For the text-containing cell, return its midpoint in [x, y] coordinate format. 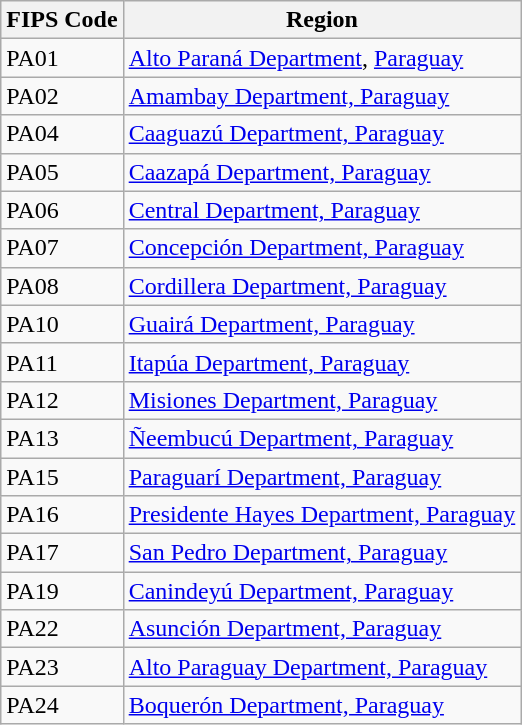
Alto Paraná Department, Paraguay [322, 58]
PA13 [62, 438]
PA19 [62, 591]
PA04 [62, 134]
PA01 [62, 58]
PA05 [62, 172]
Boquerón Department, Paraguay [322, 705]
Concepción Department, Paraguay [322, 248]
PA17 [62, 553]
Paraguarí Department, Paraguay [322, 477]
Misiones Department, Paraguay [322, 400]
Cordillera Department, Paraguay [322, 286]
PA08 [62, 286]
Region [322, 20]
Caaguazú Department, Paraguay [322, 134]
PA23 [62, 667]
Central Department, Paraguay [322, 210]
PA12 [62, 400]
PA24 [62, 705]
Amambay Department, Paraguay [322, 96]
PA11 [62, 362]
PA15 [62, 477]
FIPS Code [62, 20]
PA22 [62, 629]
Alto Paraguay Department, Paraguay [322, 667]
Asunción Department, Paraguay [322, 629]
PA06 [62, 210]
Itapúa Department, Paraguay [322, 362]
San Pedro Department, Paraguay [322, 553]
Presidente Hayes Department, Paraguay [322, 515]
Guairá Department, Paraguay [322, 324]
Ñeembucú Department, Paraguay [322, 438]
PA10 [62, 324]
Canindeyú Department, Paraguay [322, 591]
Caazapá Department, Paraguay [322, 172]
PA16 [62, 515]
PA02 [62, 96]
PA07 [62, 248]
